Detect which cell encompasses the target text, then output its [x, y] center coordinate. 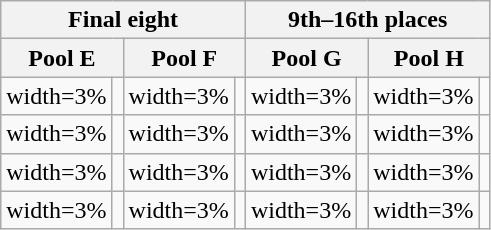
9th–16th places [368, 20]
Pool E [62, 58]
Final eight [124, 20]
Pool H [429, 58]
Pool G [306, 58]
Pool F [184, 58]
